Determine the (x, y) coordinate at the center of the cell enclosing the given text.  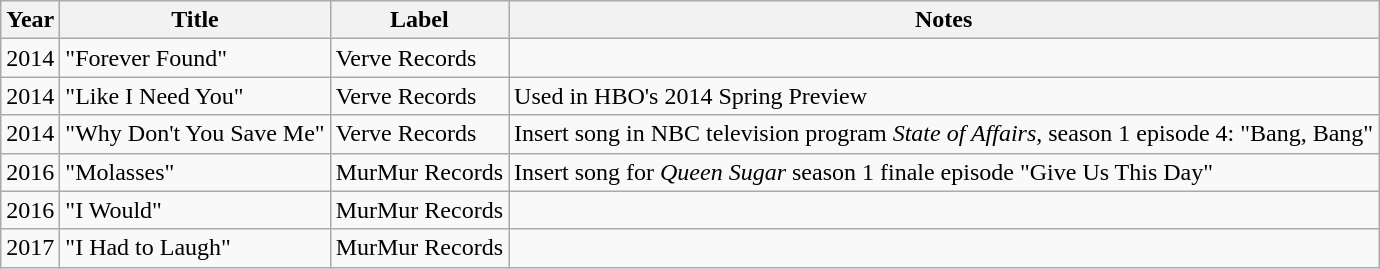
Year (30, 20)
Title (195, 20)
Used in HBO's 2014 Spring Preview (944, 96)
Insert song for Queen Sugar season 1 finale episode "Give Us This Day" (944, 172)
"I Had to Laugh" (195, 248)
"I Would" (195, 210)
Label (419, 20)
"Forever Found" (195, 58)
Insert song in NBC television program State of Affairs, season 1 episode 4: "Bang, Bang" (944, 134)
"Like I Need You" (195, 96)
"Why Don't You Save Me" (195, 134)
"Molasses" (195, 172)
2017 (30, 248)
Notes (944, 20)
